Capture the cell that displays the provided text and extract its (X, Y) central coordinate. 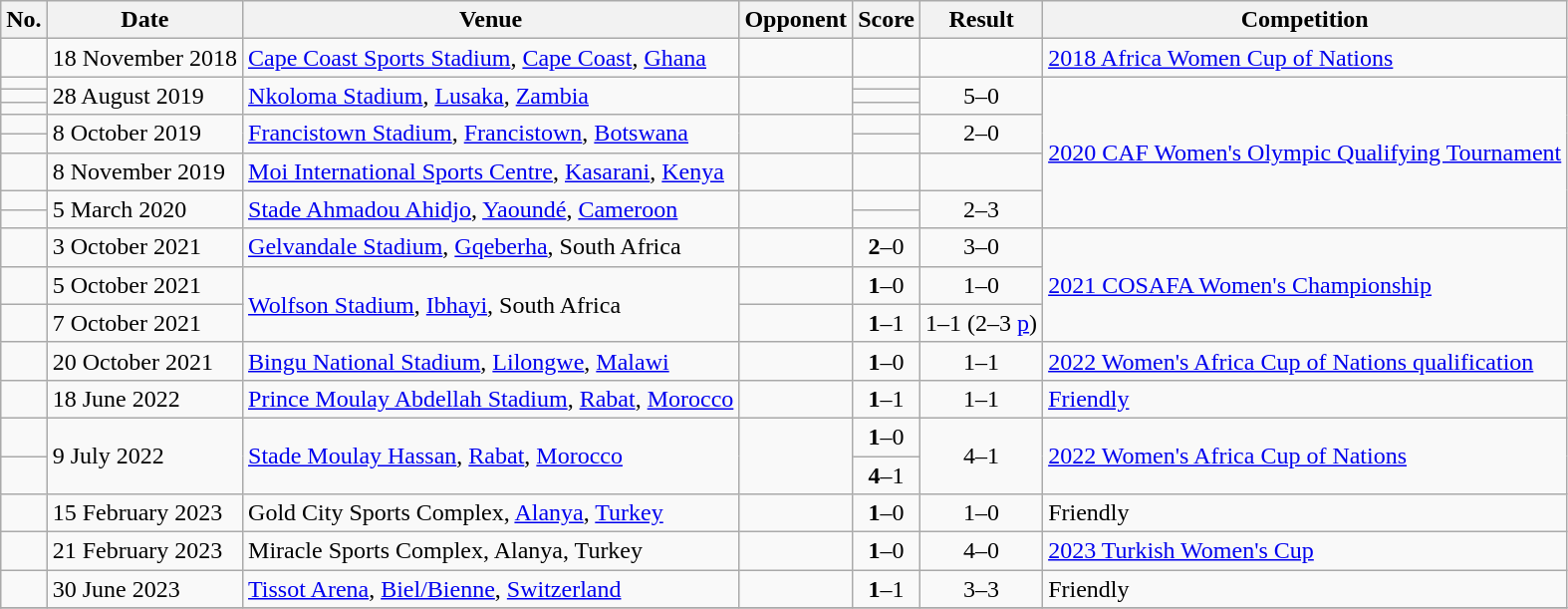
Prince Moulay Abdellah Stadium, Rabat, Morocco (491, 399)
No. (24, 20)
1–1 (2–3 p) (982, 323)
Score (887, 20)
4–0 (982, 551)
5 October 2021 (144, 285)
Tissot Arena, Biel/Bienne, Switzerland (491, 589)
3–3 (982, 589)
3 October 2021 (144, 247)
9 July 2022 (144, 456)
5 March 2020 (144, 209)
2021 COSAFA Women's Championship (1305, 285)
2–3 (982, 209)
21 February 2023 (144, 551)
28 August 2019 (144, 96)
2022 Women's Africa Cup of Nations (1305, 456)
Bingu National Stadium, Lilongwe, Malawi (491, 361)
8 November 2019 (144, 171)
3–0 (982, 247)
20 October 2021 (144, 361)
Francistown Stadium, Francistown, Botswana (491, 134)
Wolfson Stadium, Ibhayi, South Africa (491, 304)
18 November 2018 (144, 58)
7 October 2021 (144, 323)
5–0 (982, 96)
2023 Turkish Women's Cup (1305, 551)
Cape Coast Sports Stadium, Cape Coast, Ghana (491, 58)
8 October 2019 (144, 134)
Result (982, 20)
2020 CAF Women's Olympic Qualifying Tournament (1305, 152)
Miracle Sports Complex, Alanya, Turkey (491, 551)
15 February 2023 (144, 513)
Nkoloma Stadium, Lusaka, Zambia (491, 96)
Date (144, 20)
18 June 2022 (144, 399)
Gelvandale Stadium, Gqeberha, South Africa (491, 247)
Stade Moulay Hassan, Rabat, Morocco (491, 456)
30 June 2023 (144, 589)
2022 Women's Africa Cup of Nations qualification (1305, 361)
Opponent (796, 20)
Stade Ahmadou Ahidjo, Yaoundé, Cameroon (491, 209)
Venue (491, 20)
Moi International Sports Centre, Kasarani, Kenya (491, 171)
2018 Africa Women Cup of Nations (1305, 58)
Competition (1305, 20)
Gold City Sports Complex, Alanya, Turkey (491, 513)
